Determine the [X, Y] coordinate at the center of the cell enclosing the given text.  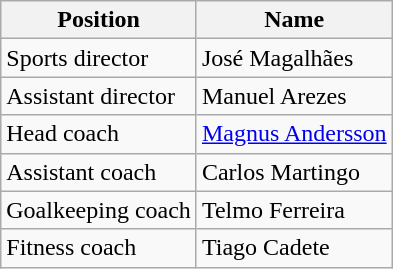
Goalkeeping coach [99, 210]
Fitness coach [99, 248]
José Magalhães [294, 58]
Carlos Martingo [294, 172]
Assistant director [99, 96]
Head coach [99, 134]
Name [294, 20]
Position [99, 20]
Tiago Cadete [294, 248]
Assistant coach [99, 172]
Magnus Andersson [294, 134]
Manuel Arezes [294, 96]
Sports director [99, 58]
Telmo Ferreira [294, 210]
